Determine the (x, y) coordinate at the center of the cell enclosing the given text.  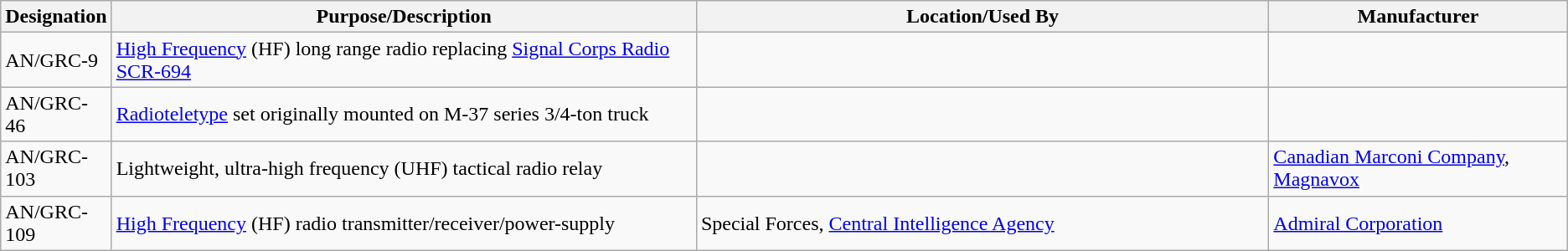
AN/GRC-103 (56, 169)
AN/GRC-109 (56, 223)
Radioteletype set originally mounted on M-37 series 3/4-ton truck (404, 114)
Lightweight, ultra-high frequency (UHF) tactical radio relay (404, 169)
AN/GRC-9 (56, 60)
Purpose/Description (404, 17)
Designation (56, 17)
Special Forces, Central Intelligence Agency (982, 223)
Canadian Marconi Company, Magnavox (1418, 169)
Admiral Corporation (1418, 223)
Location/Used By (982, 17)
High Frequency (HF) radio transmitter/receiver/power-supply (404, 223)
High Frequency (HF) long range radio replacing Signal Corps Radio SCR-694 (404, 60)
AN/GRC-46 (56, 114)
Manufacturer (1418, 17)
